Find where the given text appears and provide that cell's center as [X, Y] coordinate. 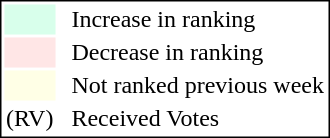
Not ranked previous week [198, 85]
Decrease in ranking [198, 53]
(RV) [29, 119]
Increase in ranking [198, 19]
Received Votes [198, 119]
